Scan for the cell matching the given text and deliver its (x, y) coordinate at center. 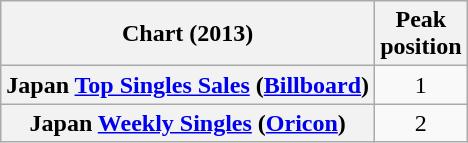
Japan Weekly Singles (Oricon) (188, 123)
Japan Top Singles Sales (Billboard) (188, 85)
Peakposition (421, 34)
1 (421, 85)
Chart (2013) (188, 34)
2 (421, 123)
